Find where the given text appears and provide that cell's center as [x, y] coordinate. 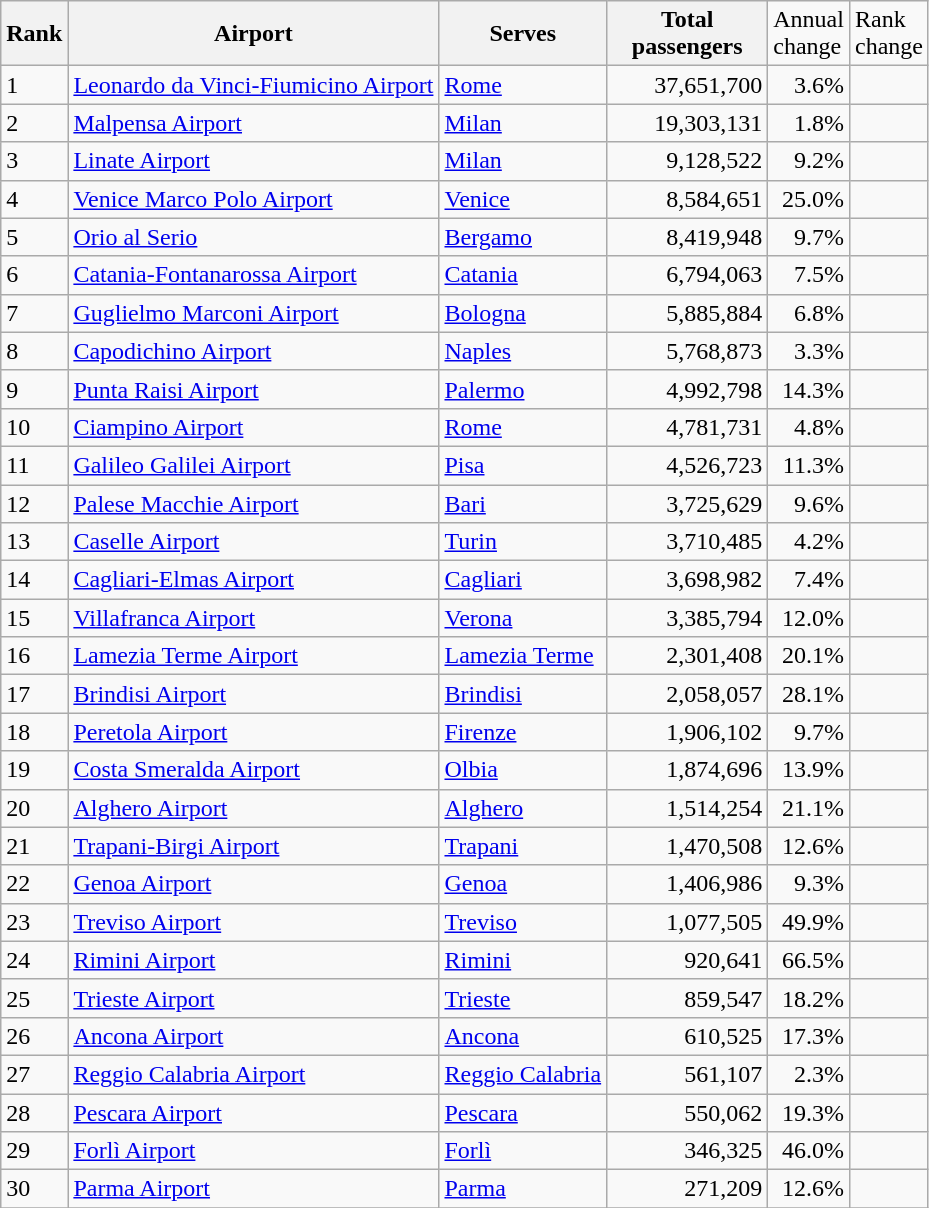
49.9% [809, 922]
Firenze [523, 732]
Bergamo [523, 237]
Serves [523, 34]
Linate Airport [254, 161]
8 [34, 351]
Rimini [523, 960]
7.4% [809, 580]
Caselle Airport [254, 542]
11.3% [809, 465]
Venice [523, 199]
Airport [254, 34]
19,303,131 [688, 123]
Reggio Calabria [523, 1074]
2 [34, 123]
920,641 [688, 960]
Reggio Calabria Airport [254, 1074]
8,419,948 [688, 237]
21 [34, 846]
13.9% [809, 770]
Catania [523, 275]
9.6% [809, 503]
12.0% [809, 618]
9.2% [809, 161]
Trieste Airport [254, 998]
2,058,057 [688, 694]
Cagliari-Elmas Airport [254, 580]
4 [34, 199]
10 [34, 427]
Ancona Airport [254, 1036]
Olbia [523, 770]
Ancona [523, 1036]
66.5% [809, 960]
9,128,522 [688, 161]
Treviso [523, 922]
17 [34, 694]
4.2% [809, 542]
1,874,696 [688, 770]
Verona [523, 618]
46.0% [809, 1151]
20.1% [809, 656]
1.8% [809, 123]
27 [34, 1074]
29 [34, 1151]
Lamezia Terme [523, 656]
Parma Airport [254, 1189]
19 [34, 770]
2,301,408 [688, 656]
2.3% [809, 1074]
16 [34, 656]
Malpensa Airport [254, 123]
1,470,508 [688, 846]
12 [34, 503]
Alghero [523, 808]
Genoa Airport [254, 884]
Bari [523, 503]
Peretola Airport [254, 732]
Orio al Serio [254, 237]
3,725,629 [688, 503]
4,526,723 [688, 465]
11 [34, 465]
4,992,798 [688, 389]
4,781,731 [688, 427]
Galileo Galilei Airport [254, 465]
6.8% [809, 313]
13 [34, 542]
5 [34, 237]
30 [34, 1189]
7 [34, 313]
5,768,873 [688, 351]
859,547 [688, 998]
Cagliari [523, 580]
550,062 [688, 1113]
3,385,794 [688, 618]
Venice Marco Polo Airport [254, 199]
18.2% [809, 998]
Capodichino Airport [254, 351]
Brindisi [523, 694]
1,514,254 [688, 808]
9.3% [809, 884]
21.1% [809, 808]
Trapani-Birgi Airport [254, 846]
Palese Macchie Airport [254, 503]
Alghero Airport [254, 808]
18 [34, 732]
Rank [34, 34]
3,698,982 [688, 580]
17.3% [809, 1036]
20 [34, 808]
3.6% [809, 85]
19.3% [809, 1113]
610,525 [688, 1036]
Naples [523, 351]
6,794,063 [688, 275]
1 [34, 85]
28 [34, 1113]
1,906,102 [688, 732]
Totalpassengers [688, 34]
Leonardo da Vinci-Fiumicino Airport [254, 85]
4.8% [809, 427]
22 [34, 884]
14 [34, 580]
271,209 [688, 1189]
Catania-Fontanarossa Airport [254, 275]
3.3% [809, 351]
Forlì [523, 1151]
Pescara Airport [254, 1113]
9 [34, 389]
25 [34, 998]
3 [34, 161]
Bologna [523, 313]
26 [34, 1036]
Forlì Airport [254, 1151]
5,885,884 [688, 313]
3,710,485 [688, 542]
Rimini Airport [254, 960]
Punta Raisi Airport [254, 389]
Parma [523, 1189]
1,077,505 [688, 922]
Guglielmo Marconi Airport [254, 313]
Villafranca Airport [254, 618]
1,406,986 [688, 884]
14.3% [809, 389]
25.0% [809, 199]
Palermo [523, 389]
561,107 [688, 1074]
Annualchange [809, 34]
Brindisi Airport [254, 694]
Ciampino Airport [254, 427]
Trapani [523, 846]
Pescara [523, 1113]
Genoa [523, 884]
37,651,700 [688, 85]
Costa Smeralda Airport [254, 770]
15 [34, 618]
23 [34, 922]
Turin [523, 542]
Treviso Airport [254, 922]
6 [34, 275]
8,584,651 [688, 199]
Rankchange [888, 34]
28.1% [809, 694]
24 [34, 960]
Pisa [523, 465]
7.5% [809, 275]
346,325 [688, 1151]
Trieste [523, 998]
Lamezia Terme Airport [254, 656]
